Determine the [X, Y] coordinate at the center of the cell enclosing the given text.  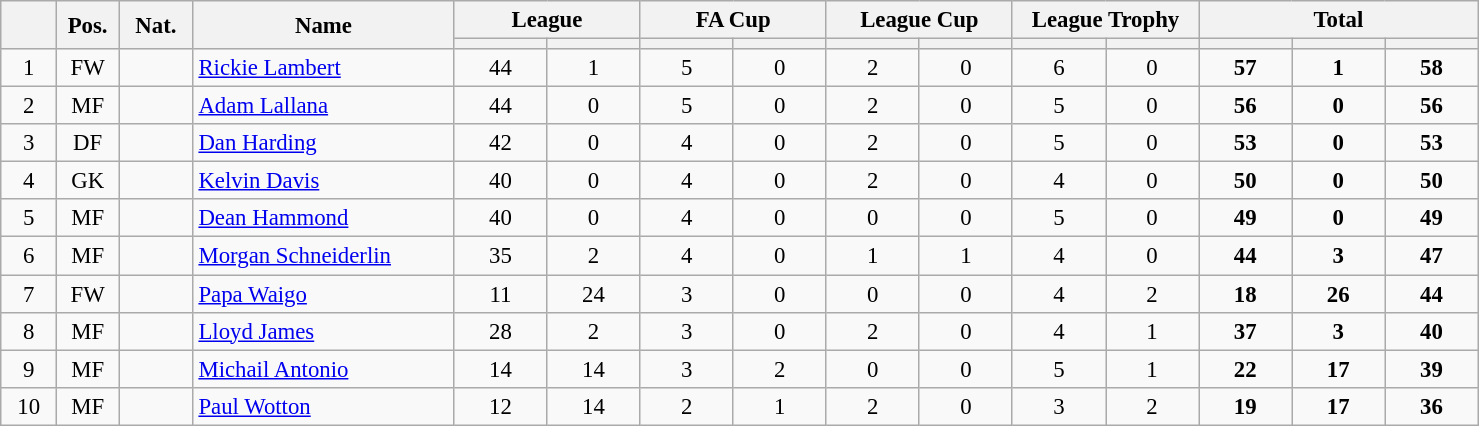
42 [500, 143]
26 [1338, 294]
36 [1432, 406]
Morgan Schneiderlin [324, 256]
10 [29, 406]
35 [500, 256]
39 [1432, 369]
11 [500, 294]
League Cup [919, 20]
28 [500, 331]
Pos. [88, 25]
18 [1246, 294]
Lloyd James [324, 331]
Dan Harding [324, 143]
League [547, 20]
7 [29, 294]
Michail Antonio [324, 369]
Papa Waigo [324, 294]
Paul Wotton [324, 406]
57 [1246, 68]
19 [1246, 406]
Adam Lallana [324, 106]
GK [88, 181]
Kelvin Davis [324, 181]
37 [1246, 331]
Total [1339, 20]
Name [324, 25]
47 [1432, 256]
Rickie Lambert [324, 68]
League Trophy [1105, 20]
24 [594, 294]
58 [1432, 68]
8 [29, 331]
Nat. [156, 25]
12 [500, 406]
Dean Hammond [324, 219]
9 [29, 369]
DF [88, 143]
22 [1246, 369]
FA Cup [733, 20]
